Find where the given text appears and provide that cell's center as [x, y] coordinate. 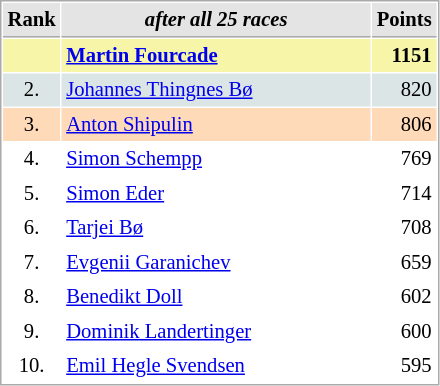
4. [32, 158]
5. [32, 194]
Simon Eder [216, 194]
6. [32, 228]
9. [32, 332]
2. [32, 90]
Martin Fourcade [216, 56]
10. [32, 366]
3. [32, 124]
Emil Hegle Svendsen [216, 366]
Dominik Landertinger [216, 332]
602 [404, 296]
Points [404, 20]
595 [404, 366]
769 [404, 158]
1151 [404, 56]
8. [32, 296]
714 [404, 194]
Evgenii Garanichev [216, 262]
Simon Schempp [216, 158]
600 [404, 332]
Benedikt Doll [216, 296]
708 [404, 228]
7. [32, 262]
Johannes Thingnes Bø [216, 90]
659 [404, 262]
Tarjei Bø [216, 228]
Rank [32, 20]
820 [404, 90]
after all 25 races [216, 20]
806 [404, 124]
Anton Shipulin [216, 124]
